Identify which cell holds the provided text, then report its (x, y) central coordinate. 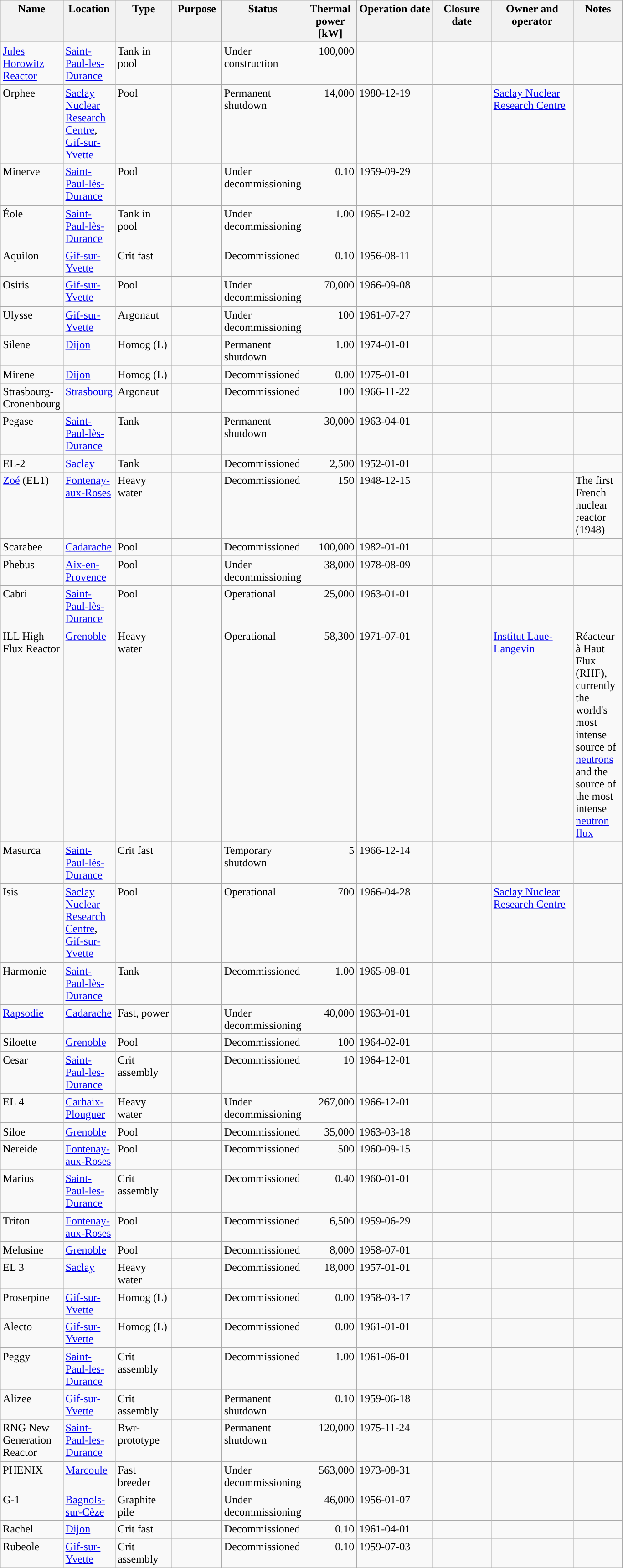
6,500 (330, 1227)
Cabri (32, 607)
Status (263, 21)
1958-03-17 (395, 1303)
1957-01-01 (395, 1274)
Owner and operator (532, 21)
1974-01-01 (395, 351)
1960-09-15 (395, 1155)
Isis (32, 923)
Pegase (32, 433)
1965-08-01 (395, 983)
Strasbourg-Cronenbourg (32, 397)
Jules Horowitz Reactor (32, 63)
0.40 (330, 1191)
Peggy (32, 1369)
38,000 (330, 571)
Name (32, 21)
Temporary shutdown (263, 863)
Fast, power (144, 1019)
G-1 (32, 1506)
Type (144, 21)
Under construction (263, 63)
1973-08-31 (395, 1476)
PHENIX (32, 1476)
Minerve (32, 184)
1982-01-01 (395, 547)
The first French nuclear reactor (1948) (598, 505)
Institut Laue-Langevin (532, 735)
150 (330, 505)
1975-01-01 (395, 374)
Marcoule (89, 1476)
Scarabee (32, 547)
40,000 (330, 1019)
Carhaix-Plouguer (89, 1108)
1964-02-01 (395, 1043)
1966-11-22 (395, 397)
Osiris (32, 292)
267,000 (330, 1108)
1958-07-01 (395, 1250)
Melusine (32, 1250)
Éole (32, 226)
1961-01-01 (395, 1333)
70,000 (330, 292)
EL 4 (32, 1108)
1952-01-01 (395, 463)
1971-07-01 (395, 735)
14,000 (330, 124)
Location (89, 21)
1963-04-01 (395, 433)
5 (330, 863)
1978-08-09 (395, 571)
EL 3 (32, 1274)
25,000 (330, 607)
1959-06-18 (395, 1404)
Phebus (32, 571)
Nereide (32, 1155)
18,000 (330, 1274)
8,000 (330, 1250)
1959-09-29 (395, 184)
Marius (32, 1191)
1966-12-14 (395, 863)
1980-12-19 (395, 124)
Thermal power [kW] (330, 21)
1963-03-18 (395, 1131)
Closure date (462, 21)
1961-04-01 (395, 1529)
Silene (32, 351)
1975-11-24 (395, 1440)
30,000 (330, 433)
2,500 (330, 463)
EL-2 (32, 463)
1956-01-07 (395, 1506)
1966-09-08 (395, 292)
1956-08-11 (395, 262)
Rubeole (32, 1553)
ILL High Flux Reactor (32, 735)
Siloe (32, 1131)
Harmonie (32, 983)
Graphite pile (144, 1506)
Alecto (32, 1333)
Siloette (32, 1043)
1964-12-01 (395, 1072)
Orphee (32, 124)
Notes (598, 21)
35,000 (330, 1131)
46,000 (330, 1506)
700 (330, 923)
Rapsodie (32, 1019)
1961-07-27 (395, 321)
58,300 (330, 735)
Proserpine (32, 1303)
1959-07-03 (395, 1553)
563,000 (330, 1476)
Masurca (32, 863)
Réacteur à Haut Flux (RHF), currently the world's most intense source of neutrons and the source of the most intense neutron flux (598, 735)
1948-12-15 (395, 505)
1959-06-29 (395, 1227)
Ulysse (32, 321)
10 (330, 1072)
Alizee (32, 1404)
Mirene (32, 374)
Triton (32, 1227)
120,000 (330, 1440)
1960-01-01 (395, 1191)
1966-12-01 (395, 1108)
Aix-en-Provence (89, 571)
1966-04-28 (395, 923)
Fast breeder (144, 1476)
Aquilon (32, 262)
Operation date (395, 21)
Zoé (EL1) (32, 505)
Strasbourg (89, 397)
500 (330, 1155)
Cesar (32, 1072)
1961-06-01 (395, 1369)
Bagnols-sur-Cèze (89, 1506)
RNG New Generation Reactor (32, 1440)
Purpose (197, 21)
Bwr-prototype (144, 1440)
1965-12-02 (395, 226)
Rachel (32, 1529)
